Scan for the cell matching the given text and deliver its [X, Y] coordinate at center. 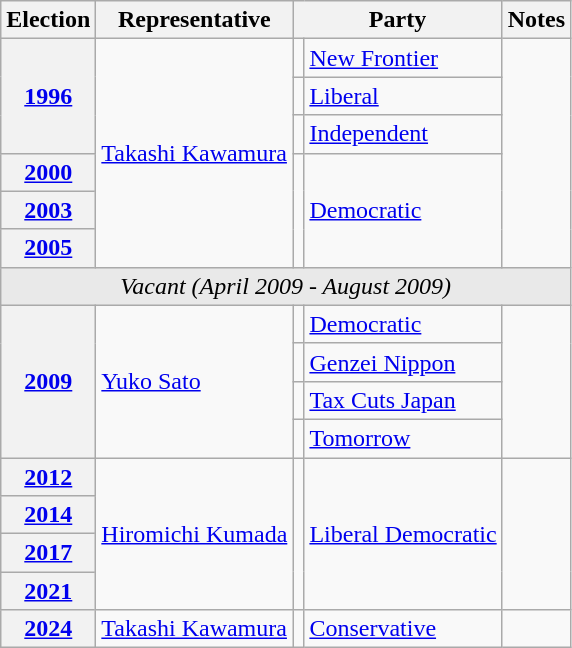
2024 [48, 629]
Notes [536, 20]
2017 [48, 553]
Party [398, 20]
2005 [48, 248]
Liberal Democratic [403, 534]
Representative [194, 20]
2003 [48, 210]
2012 [48, 477]
Yuko Sato [194, 381]
2000 [48, 172]
New Frontier [403, 58]
Conservative [403, 629]
Tax Cuts Japan [403, 400]
2021 [48, 591]
Genzei Nippon [403, 362]
Tomorrow [403, 438]
Election [48, 20]
1996 [48, 96]
Liberal [403, 96]
2014 [48, 515]
Vacant (April 2009 - August 2009) [286, 286]
Hiromichi Kumada [194, 534]
2009 [48, 381]
Independent [403, 134]
